Locate the cell with the specified text and output its (x, y) center coordinate. 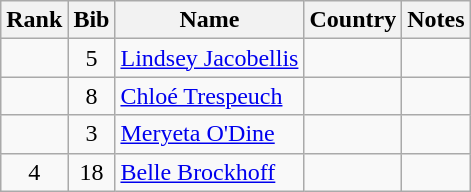
Bib (92, 20)
Meryeta O'Dine (210, 134)
8 (92, 96)
Rank (34, 20)
3 (92, 134)
Name (210, 20)
4 (34, 172)
Lindsey Jacobellis (210, 58)
Notes (436, 20)
5 (92, 58)
Belle Brockhoff (210, 172)
Country (353, 20)
Chloé Trespeuch (210, 96)
18 (92, 172)
